Search for the cell housing the specified text and yield its [x, y] center coordinate. 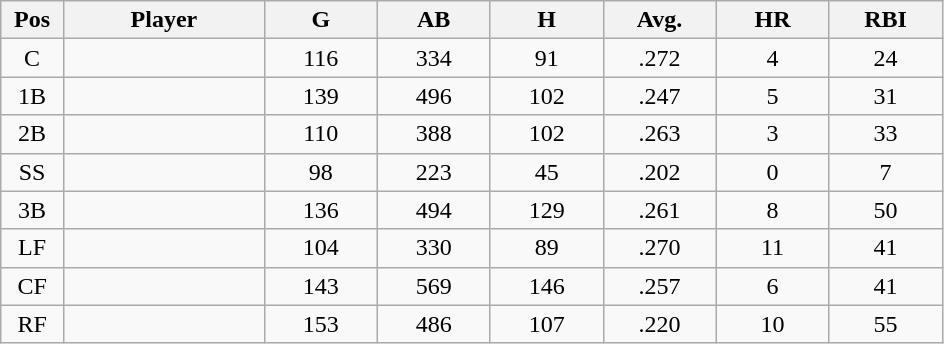
98 [320, 172]
LF [32, 248]
CF [32, 286]
55 [886, 324]
G [320, 20]
136 [320, 210]
388 [434, 134]
334 [434, 58]
RF [32, 324]
569 [434, 286]
.247 [660, 96]
91 [546, 58]
146 [546, 286]
11 [772, 248]
Pos [32, 20]
24 [886, 58]
HR [772, 20]
153 [320, 324]
Avg. [660, 20]
45 [546, 172]
3 [772, 134]
7 [886, 172]
RBI [886, 20]
H [546, 20]
223 [434, 172]
AB [434, 20]
Player [164, 20]
494 [434, 210]
8 [772, 210]
2B [32, 134]
SS [32, 172]
C [32, 58]
0 [772, 172]
129 [546, 210]
.261 [660, 210]
33 [886, 134]
89 [546, 248]
.220 [660, 324]
50 [886, 210]
139 [320, 96]
6 [772, 286]
330 [434, 248]
.257 [660, 286]
486 [434, 324]
1B [32, 96]
.263 [660, 134]
.272 [660, 58]
107 [546, 324]
110 [320, 134]
4 [772, 58]
.202 [660, 172]
31 [886, 96]
104 [320, 248]
143 [320, 286]
.270 [660, 248]
496 [434, 96]
10 [772, 324]
5 [772, 96]
116 [320, 58]
3B [32, 210]
